Capture the cell that displays the provided text and extract its (x, y) central coordinate. 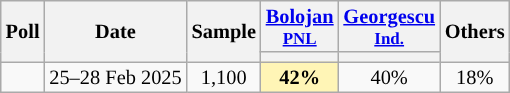
40% (388, 78)
1,100 (224, 78)
18% (475, 78)
Others (475, 30)
Poll (23, 30)
25–28 Feb 2025 (115, 78)
42% (300, 78)
Date (115, 30)
Sample (224, 30)
GeorgescuInd. (388, 26)
BolojanPNL (300, 26)
